Locate the cell with the specified text and output its [X, Y] center coordinate. 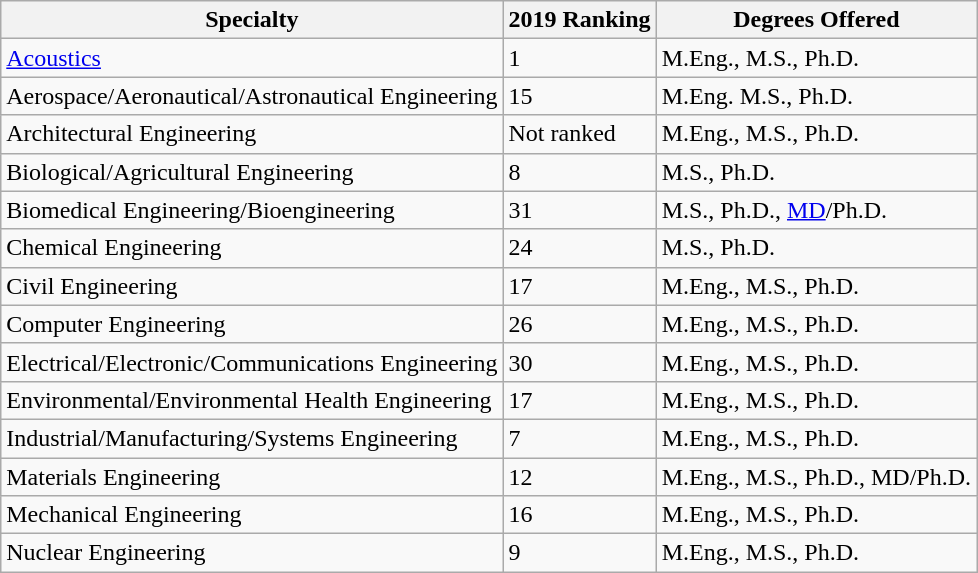
2019 Ranking [580, 20]
Biomedical Engineering/Bioengineering [252, 210]
15 [580, 96]
M.Eng., M.S., Ph.D., MD/Ph.D. [816, 477]
Civil Engineering [252, 286]
16 [580, 515]
31 [580, 210]
Specialty [252, 20]
7 [580, 438]
Aerospace/Aeronautical/Astronautical Engineering [252, 96]
9 [580, 553]
Chemical Engineering [252, 248]
Biological/Agricultural Engineering [252, 172]
Mechanical Engineering [252, 515]
Electrical/Electronic/Communications Engineering [252, 362]
Industrial/Manufacturing/Systems Engineering [252, 438]
Nuclear Engineering [252, 553]
Acoustics [252, 58]
M.Eng. M.S., Ph.D. [816, 96]
Environmental/Environmental Health Engineering [252, 400]
12 [580, 477]
8 [580, 172]
Degrees Offered [816, 20]
30 [580, 362]
24 [580, 248]
26 [580, 324]
Computer Engineering [252, 324]
Materials Engineering [252, 477]
Architectural Engineering [252, 134]
M.S., Ph.D., MD/Ph.D. [816, 210]
1 [580, 58]
Not ranked [580, 134]
